Extract the [x, y] coordinate from the center of the cell holding the provided text.  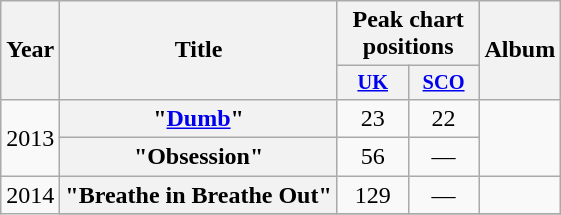
UK [372, 83]
Album [520, 50]
56 [372, 157]
2013 [30, 137]
"Dumb" [198, 118]
Year [30, 50]
SCO [444, 83]
Peak chart positions [408, 34]
"Breathe in Breathe Out" [198, 195]
129 [372, 195]
23 [372, 118]
Title [198, 50]
2014 [30, 195]
"Obsession" [198, 157]
22 [444, 118]
